Detect which cell encompasses the target text, then output its (x, y) center coordinate. 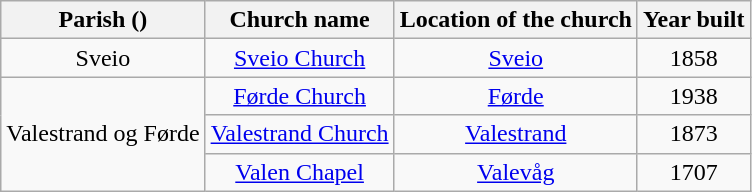
Year built (694, 20)
Sveio Church (300, 58)
Location of the church (516, 20)
1873 (694, 134)
Valestrand og Førde (103, 134)
Valen Chapel (300, 172)
Valevåg (516, 172)
1707 (694, 172)
1938 (694, 96)
Parish () (103, 20)
Church name (300, 20)
1858 (694, 58)
Valestrand Church (300, 134)
Førde (516, 96)
Førde Church (300, 96)
Valestrand (516, 134)
